Locate the cell with the specified text and output its [x, y] center coordinate. 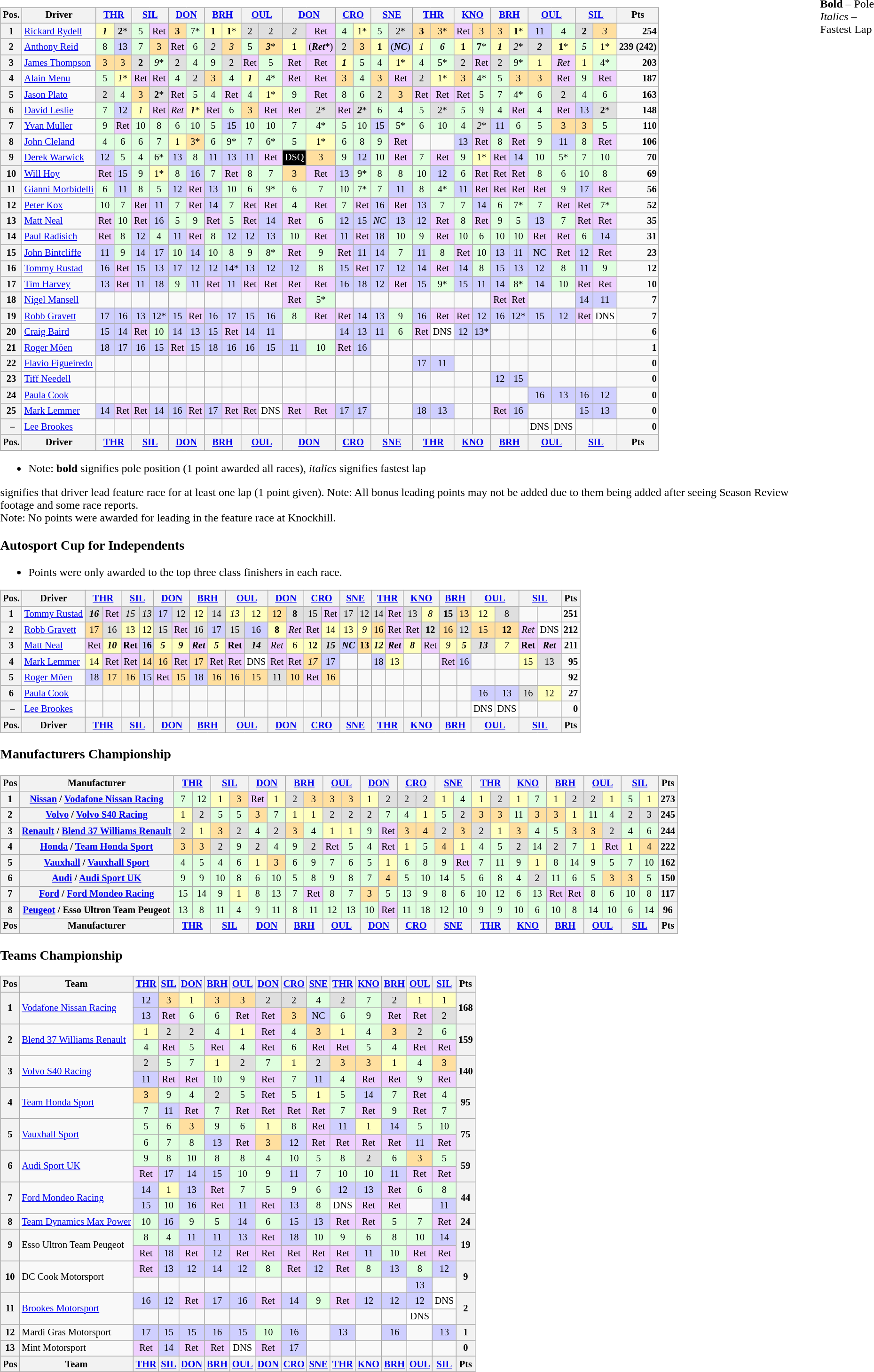
Team Dynamics Max Power [76, 1222]
Alain Menu [59, 79]
Esso Ultron Team Peugeot [76, 1245]
22 [11, 363]
254 [638, 31]
Ford / Ford Mondeo Racing [96, 894]
Ford Mondeo Racing [76, 1198]
117 [668, 894]
212 [571, 630]
(Ret*) [321, 47]
106 [638, 142]
Audi / Audi Sport UK [96, 878]
Derek Warwick [59, 158]
DSQ [294, 158]
Vauxhall / Vauxhall Sport [96, 863]
(NC) [401, 47]
27 [571, 694]
Tim Harvey [59, 284]
Jason Plato [59, 95]
Renault / Blend 37 Williams Renault [96, 831]
162 [668, 863]
13* [481, 332]
150 [668, 878]
Craig Baird [59, 332]
35 [638, 221]
David Leslie [59, 110]
Team Honda Sport [76, 1103]
Gianni Morbidelli [59, 189]
Nigel Mansell [59, 300]
Tiff Needell [59, 379]
239 (242) [638, 47]
69 [638, 173]
245 [668, 815]
140 [465, 1071]
31 [638, 237]
Nissan / Vodafone Nissan Racing [96, 799]
Honda / Team Honda Sport [96, 847]
Yvan Muller [59, 126]
John Bintcliffe [59, 252]
Rickard Rydell [59, 31]
222 [668, 847]
96 [668, 910]
Vauxhall Sport [76, 1134]
56 [638, 189]
Peter Kox [59, 205]
273 [668, 799]
75 [465, 1134]
25 [11, 411]
110 [638, 126]
203 [638, 63]
20 [11, 332]
John Cleland [59, 142]
Mardi Gras Motorsport [76, 1333]
59 [465, 1166]
Paul Radisich [59, 237]
148 [638, 110]
Vodafone Nissan Racing [76, 1008]
52 [638, 205]
70 [638, 158]
21 [11, 347]
Mint Motorsport [76, 1348]
187 [638, 79]
244 [668, 831]
163 [638, 95]
92 [571, 678]
Anthony Reid [59, 47]
Peugeot / Esso Ultron Team Peugeot [96, 910]
James Thompson [59, 63]
251 [571, 614]
159 [465, 1039]
DC Cook Motorsport [76, 1277]
Flavio Figueiredo [59, 363]
Will Hoy [59, 173]
Blend 37 Williams Renault [76, 1039]
Brookes Motorsport [76, 1309]
44 [465, 1198]
168 [465, 1008]
14* [231, 268]
Volvo / Volvo S40 Racing [96, 815]
Audi Sport UK [76, 1166]
211 [571, 646]
Volvo S40 Racing [76, 1071]
